Find where the given text appears and provide that cell's center as [x, y] coordinate. 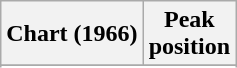
Peakposition [189, 34]
Chart (1966) [72, 34]
